Output the [x, y] coordinate of the center of the cell containing the given text.  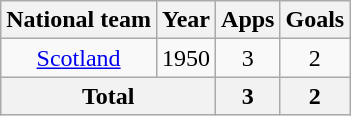
National team [79, 20]
Total [108, 96]
Scotland [79, 58]
Goals [315, 20]
Year [186, 20]
Apps [248, 20]
1950 [186, 58]
